Provide the (X, Y) coordinate of the cell's center where the given text is located.  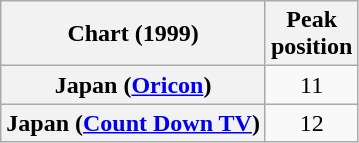
Japan (Count Down TV) (134, 123)
12 (311, 123)
Peakposition (311, 34)
Japan (Oricon) (134, 85)
11 (311, 85)
Chart (1999) (134, 34)
